Identify which cell holds the provided text, then report its (X, Y) central coordinate. 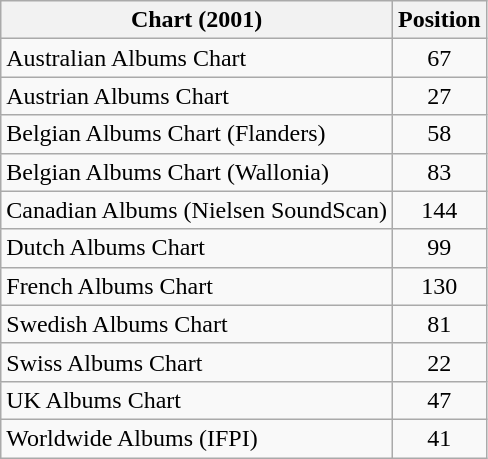
67 (439, 58)
Chart (2001) (197, 20)
41 (439, 438)
Position (439, 20)
99 (439, 248)
Worldwide Albums (IFPI) (197, 438)
27 (439, 96)
Belgian Albums Chart (Flanders) (197, 134)
Austrian Albums Chart (197, 96)
Belgian Albums Chart (Wallonia) (197, 172)
58 (439, 134)
Canadian Albums (Nielsen SoundScan) (197, 210)
81 (439, 324)
83 (439, 172)
22 (439, 362)
Australian Albums Chart (197, 58)
French Albums Chart (197, 286)
130 (439, 286)
Swiss Albums Chart (197, 362)
Dutch Albums Chart (197, 248)
144 (439, 210)
Swedish Albums Chart (197, 324)
UK Albums Chart (197, 400)
47 (439, 400)
